Locate the cell with the specified text and output its [x, y] center coordinate. 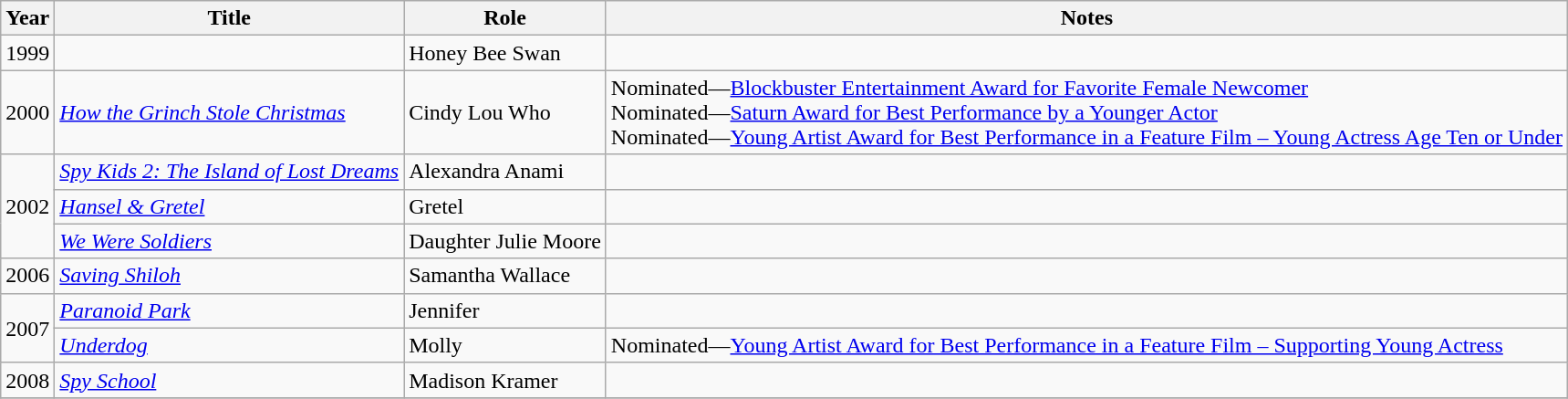
Jennifer [505, 310]
Gretel [505, 206]
Title [230, 18]
Madison Kramer [505, 380]
Year [27, 18]
We Were Soldiers [230, 241]
2008 [27, 380]
Paranoid Park [230, 310]
Hansel & Gretel [230, 206]
Saving Shiloh [230, 276]
Alexandra Anami [505, 172]
Spy Kids 2: The Island of Lost Dreams [230, 172]
Role [505, 18]
2007 [27, 328]
Samantha Wallace [505, 276]
Cindy Lou Who [505, 112]
Nominated—Young Artist Award for Best Performance in a Feature Film – Supporting Young Actress [1086, 345]
1999 [27, 53]
2006 [27, 276]
2000 [27, 112]
2002 [27, 206]
Daughter Julie Moore [505, 241]
Notes [1086, 18]
How the Grinch Stole Christmas [230, 112]
Molly [505, 345]
Honey Bee Swan [505, 53]
Spy School [230, 380]
Underdog [230, 345]
